Determine the (x, y) coordinate at the center of the cell enclosing the given text.  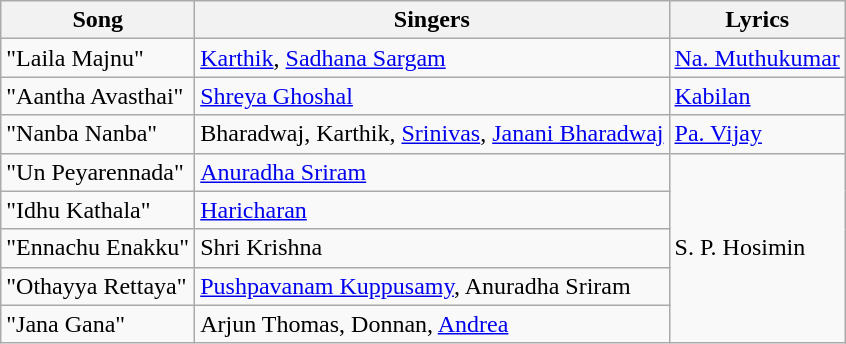
Song (98, 20)
"Ennachu Enakku" (98, 248)
Arjun Thomas, Donnan, Andrea (432, 324)
Anuradha Sriram (432, 172)
Pa. Vijay (757, 134)
"Laila Majnu" (98, 58)
Karthik, Sadhana Sargam (432, 58)
Bharadwaj, Karthik, Srinivas, Janani Bharadwaj (432, 134)
"Nanba Nanba" (98, 134)
"Un Peyarennada" (98, 172)
Singers (432, 20)
Lyrics (757, 20)
Shri Krishna (432, 248)
Pushpavanam Kuppusamy, Anuradha Sriram (432, 286)
Na. Muthukumar (757, 58)
"Idhu Kathala" (98, 210)
"Aantha Avasthai" (98, 96)
"Othayya Rettaya" (98, 286)
S. P. Hosimin (757, 248)
Kabilan (757, 96)
Shreya Ghoshal (432, 96)
Haricharan (432, 210)
"Jana Gana" (98, 324)
